Provide the (x, y) coordinate of the cell's center where the given text is located.  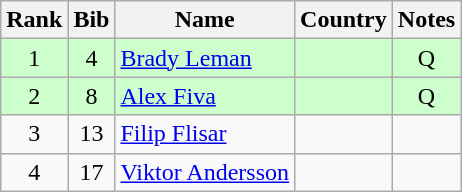
13 (92, 134)
Filip Flisar (205, 134)
Rank (34, 20)
Viktor Andersson (205, 172)
17 (92, 172)
Alex Fiva (205, 96)
Brady Leman (205, 58)
Bib (92, 20)
3 (34, 134)
2 (34, 96)
Name (205, 20)
8 (92, 96)
Country (344, 20)
1 (34, 58)
Notes (426, 20)
